Detect which cell encompasses the target text, then output its [X, Y] center coordinate. 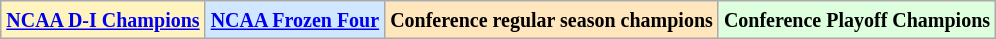
Conference Playoff Champions [856, 20]
Conference regular season champions [552, 20]
NCAA Frozen Four [295, 20]
NCAA D-I Champions [103, 20]
